Detect which cell encompasses the target text, then output its (X, Y) center coordinate. 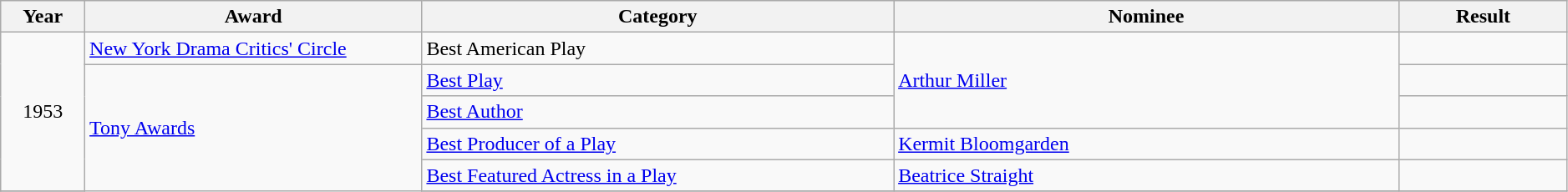
Category (658, 17)
1953 (43, 112)
Best Author (658, 112)
Best American Play (658, 48)
Year (43, 17)
Arthur Miller (1146, 80)
Result (1484, 17)
New York Drama Critics' Circle (254, 48)
Best Featured Actress in a Play (658, 175)
Beatrice Straight (1146, 175)
Best Play (658, 80)
Tony Awards (254, 128)
Nominee (1146, 17)
Award (254, 17)
Kermit Bloomgarden (1146, 144)
Best Producer of a Play (658, 144)
